Determine the (x, y) coordinate at the center of the cell enclosing the given text.  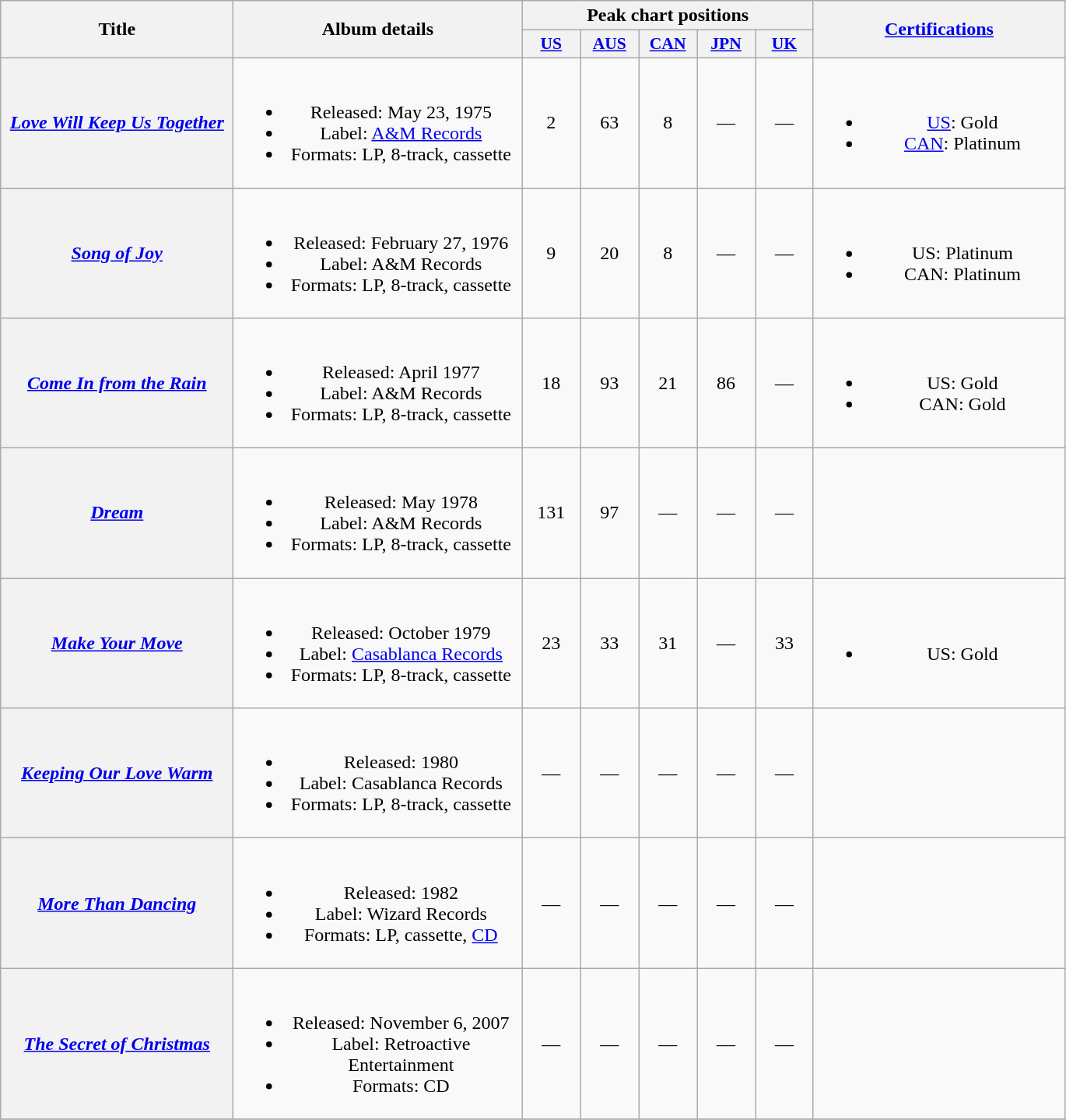
JPN (727, 44)
9 (551, 254)
Released: 1982Label: Wizard RecordsFormats: LP, cassette, CD (378, 903)
93 (610, 383)
21 (668, 383)
131 (551, 514)
23 (551, 643)
US (551, 44)
AUS (610, 44)
US: PlatinumCAN: Platinum (938, 254)
Song of Joy (117, 254)
Love Will Keep Us Together (117, 123)
Come In from the Rain (117, 383)
Released: May 1978Label: A&M RecordsFormats: LP, 8-track, cassette (378, 514)
Released: October 1979Label: Casablanca RecordsFormats: LP, 8-track, cassette (378, 643)
US: Gold (938, 643)
Released: February 27, 1976Label: A&M RecordsFormats: LP, 8-track, cassette (378, 254)
Title (117, 30)
Keeping Our Love Warm (117, 774)
Peak chart positions (668, 16)
Certifications (938, 30)
63 (610, 123)
Released: November 6, 2007Label: Retroactive EntertainmentFormats: CD (378, 1044)
2 (551, 123)
Released: April 1977Label: A&M RecordsFormats: LP, 8-track, cassette (378, 383)
US: GoldCAN: Platinum (938, 123)
UK (784, 44)
Released: May 23, 1975Label: A&M RecordsFormats: LP, 8-track, cassette (378, 123)
US: GoldCAN: Gold (938, 383)
31 (668, 643)
86 (727, 383)
18 (551, 383)
More Than Dancing (117, 903)
20 (610, 254)
The Secret of Christmas (117, 1044)
97 (610, 514)
Released: 1980Label: Casablanca RecordsFormats: LP, 8-track, cassette (378, 774)
Make Your Move (117, 643)
Album details (378, 30)
Dream (117, 514)
CAN (668, 44)
